Detect which cell encompasses the target text, then output its (X, Y) center coordinate. 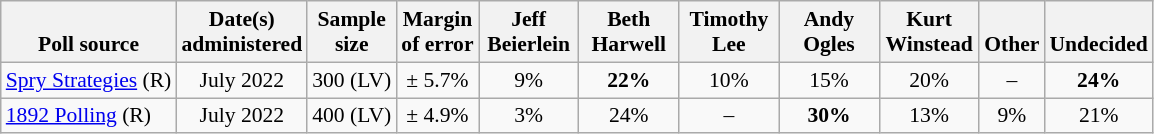
± 5.7% (437, 80)
3% (529, 116)
Spry Strategies (R) (89, 80)
30% (829, 116)
TimothyLee (729, 32)
AndyOgles (829, 32)
21% (1098, 116)
KurtWinstead (929, 32)
JeffBeierlein (529, 32)
Undecided (1098, 32)
± 4.9% (437, 116)
20% (929, 80)
400 (LV) (352, 116)
13% (929, 116)
Samplesize (352, 32)
15% (829, 80)
Marginof error (437, 32)
BethHarwell (629, 32)
22% (629, 80)
Other (1012, 32)
300 (LV) (352, 80)
10% (729, 80)
Poll source (89, 32)
Date(s)administered (242, 32)
1892 Polling (R) (89, 116)
